Identify which cell holds the provided text, then report its [x, y] central coordinate. 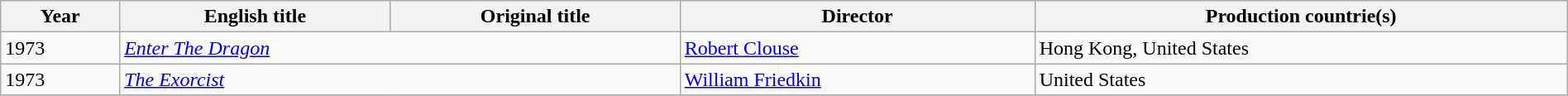
United States [1301, 79]
Hong Kong, United States [1301, 48]
Robert Clouse [857, 48]
Original title [535, 17]
English title [255, 17]
Director [857, 17]
William Friedkin [857, 79]
Enter The Dragon [400, 48]
Production countrie(s) [1301, 17]
Year [60, 17]
The Exorcist [400, 79]
